Return the [x, y] coordinate for the center point of the cell that contains the specified text.  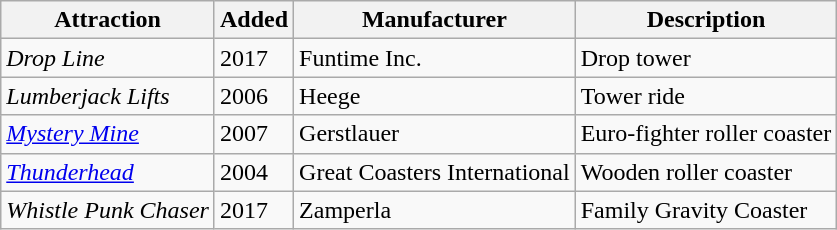
Great Coasters International [435, 172]
Drop tower [706, 58]
2007 [254, 134]
Gerstlauer [435, 134]
2006 [254, 96]
Whistle Punk Chaser [108, 210]
Mystery Mine [108, 134]
Drop Line [108, 58]
Added [254, 20]
Thunderhead [108, 172]
Manufacturer [435, 20]
Tower ride [706, 96]
Euro-fighter roller coaster [706, 134]
Family Gravity Coaster [706, 210]
Attraction [108, 20]
Lumberjack Lifts [108, 96]
Description [706, 20]
Wooden roller coaster [706, 172]
Heege [435, 96]
Zamperla [435, 210]
2004 [254, 172]
Funtime Inc. [435, 58]
